Output the (X, Y) coordinate of the center of the cell containing the given text.  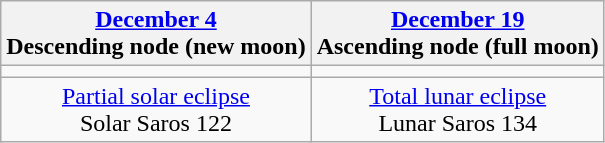
Partial solar eclipseSolar Saros 122 (156, 110)
Total lunar eclipseLunar Saros 134 (458, 110)
December 4Descending node (new moon) (156, 34)
December 19Ascending node (full moon) (458, 34)
